Capture the cell that displays the provided text and extract its (X, Y) central coordinate. 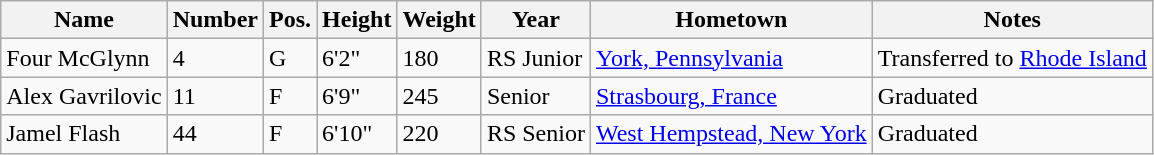
Transferred to Rhode Island (1012, 58)
220 (439, 134)
180 (439, 58)
RS Senior (536, 134)
Number (215, 20)
Notes (1012, 20)
Senior (536, 96)
Alex Gavrilovic (84, 96)
6'10" (357, 134)
Strasbourg, France (731, 96)
245 (439, 96)
4 (215, 58)
Name (84, 20)
G (290, 58)
6'2" (357, 58)
Year (536, 20)
West Hempstead, New York (731, 134)
York, Pennsylvania (731, 58)
44 (215, 134)
Weight (439, 20)
6'9" (357, 96)
Four McGlynn (84, 58)
Hometown (731, 20)
Jamel Flash (84, 134)
Pos. (290, 20)
Height (357, 20)
RS Junior (536, 58)
11 (215, 96)
